Provide the [x, y] coordinate of the cell's center where the given text is located.  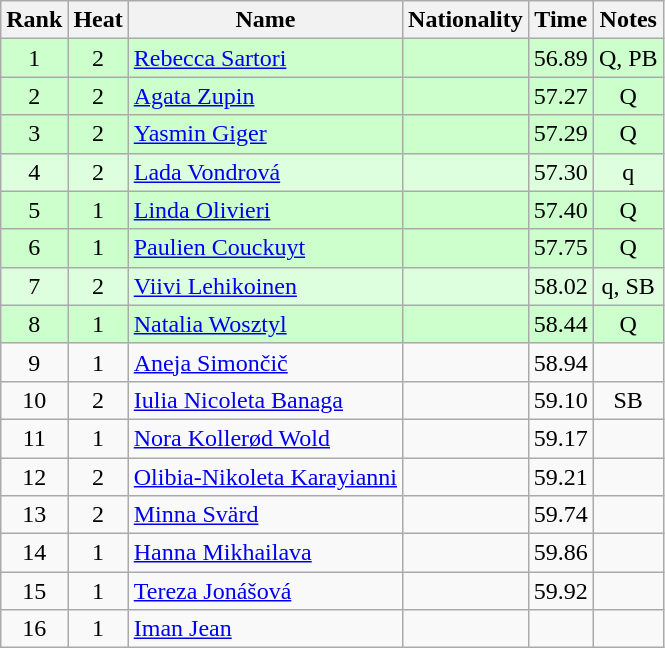
Viivi Lehikoinen [265, 286]
57.40 [560, 210]
Notes [628, 20]
11 [34, 438]
Linda Olivieri [265, 210]
57.29 [560, 134]
4 [34, 172]
5 [34, 210]
Rank [34, 20]
Nationality [466, 20]
56.89 [560, 58]
59.21 [560, 477]
57.27 [560, 96]
57.30 [560, 172]
Rebecca Sartori [265, 58]
Iulia Nicoleta Banaga [265, 400]
9 [34, 362]
Agata Zupin [265, 96]
10 [34, 400]
13 [34, 515]
12 [34, 477]
57.75 [560, 248]
6 [34, 248]
58.02 [560, 286]
Tereza Jonášová [265, 591]
59.86 [560, 553]
Paulien Couckuyt [265, 248]
Q, PB [628, 58]
59.74 [560, 515]
16 [34, 629]
15 [34, 591]
58.44 [560, 324]
Lada Vondrová [265, 172]
7 [34, 286]
Heat [98, 20]
q, SB [628, 286]
59.92 [560, 591]
Name [265, 20]
Hanna Mikhailava [265, 553]
SB [628, 400]
59.10 [560, 400]
q [628, 172]
Time [560, 20]
58.94 [560, 362]
14 [34, 553]
Olibia-Nikoleta Karayianni [265, 477]
Yasmin Giger [265, 134]
59.17 [560, 438]
Aneja Simončič [265, 362]
3 [34, 134]
Natalia Wosztyl [265, 324]
Iman Jean [265, 629]
Minna Svärd [265, 515]
Nora Kollerød Wold [265, 438]
8 [34, 324]
